Pinpoint the cell where the given text exists, returning its [X, Y] midpoint coordinate. 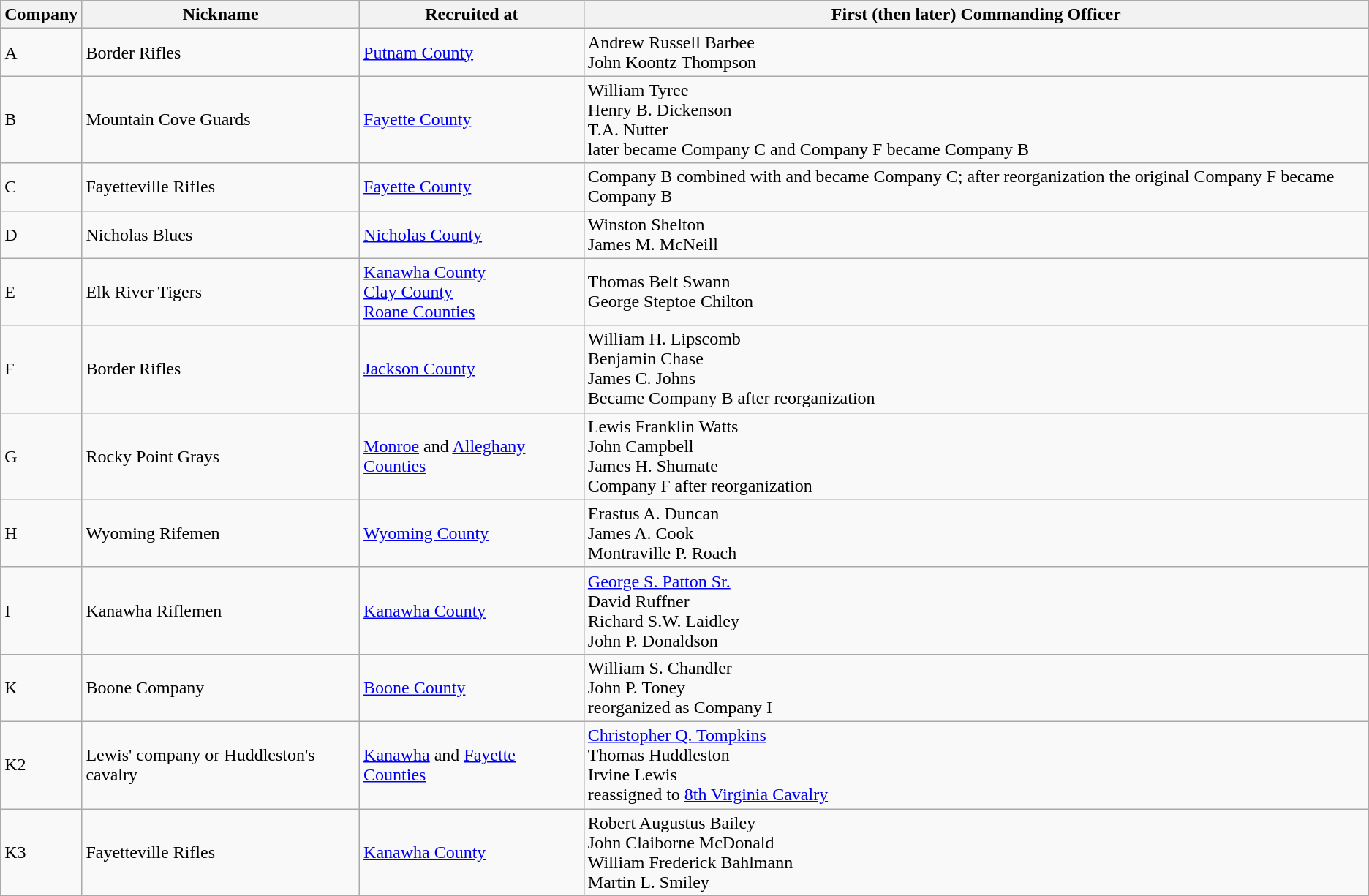
Christopher Q. TompkinsThomas HuddlestonIrvine Lewisreassigned to 8th Virginia Cavalry [976, 765]
Andrew Russell BarbeeJohn Koontz Thompson [976, 53]
George S. Patton Sr.David RuffnerRichard S.W. LaidleyJohn P. Donaldson [976, 610]
Company B combined with and became Company C; after reorganization the original Company F became Company B [976, 187]
Elk River Tigers [221, 292]
H [41, 533]
Recruited at [472, 15]
B [41, 120]
C [41, 187]
Monroe and Alleghany Counties [472, 456]
I [41, 610]
Mountain Cove Guards [221, 120]
E [41, 292]
A [41, 53]
Boone Company [221, 688]
Company [41, 15]
William TyreeHenry B. DickensonT.A. Nutterlater became Company C and Company F became Company B [976, 120]
Kanawha and Fayette Counties [472, 765]
Robert Augustus BaileyJohn Claiborne McDonaldWilliam Frederick BahlmannMartin L. Smiley [976, 853]
Winston SheltonJames M. McNeill [976, 234]
Putnam County [472, 53]
William H. LipscombBenjamin ChaseJames C. JohnsBecame Company B after reorganization [976, 369]
F [41, 369]
Jackson County [472, 369]
Kanawha Riflemen [221, 610]
Nicholas Blues [221, 234]
Rocky Point Grays [221, 456]
K [41, 688]
Kanawha CountyClay CountyRoane Counties [472, 292]
Wyoming County [472, 533]
William S. ChandlerJohn P. Toneyreorganized as Company I [976, 688]
Nicholas County [472, 234]
D [41, 234]
K2 [41, 765]
K3 [41, 853]
First (then later) Commanding Officer [976, 15]
Nickname [221, 15]
Erastus A. DuncanJames A. CookMontraville P. Roach [976, 533]
Thomas Belt SwannGeorge Steptoe Chilton [976, 292]
G [41, 456]
Lewis Franklin WattsJohn CampbellJames H. ShumateCompany F after reorganization [976, 456]
Lewis' company or Huddleston's cavalry [221, 765]
Wyoming Rifemen [221, 533]
Boone County [472, 688]
